Search for the cell housing the specified text and yield its (x, y) center coordinate. 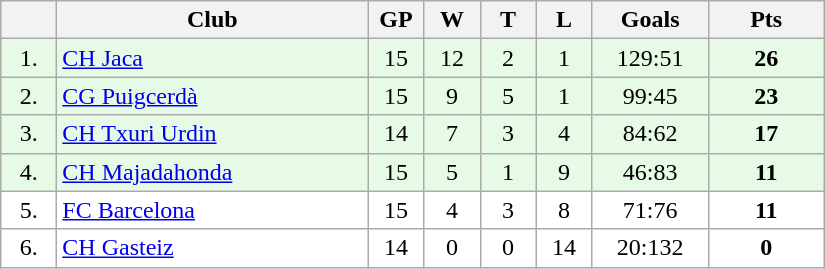
Goals (650, 20)
2. (29, 96)
7 (452, 134)
26 (766, 58)
84:62 (650, 134)
6. (29, 248)
17 (766, 134)
46:83 (650, 172)
2 (508, 58)
CH Jaca (212, 58)
129:51 (650, 58)
CH Txuri Urdin (212, 134)
4. (29, 172)
5. (29, 210)
71:76 (650, 210)
99:45 (650, 96)
W (452, 20)
1. (29, 58)
12 (452, 58)
T (508, 20)
L (564, 20)
3. (29, 134)
23 (766, 96)
Club (212, 20)
CH Gasteiz (212, 248)
CH Majadahonda (212, 172)
FC Barcelona (212, 210)
Pts (766, 20)
CG Puigcerdà (212, 96)
8 (564, 210)
20:132 (650, 248)
GP (396, 20)
